Extract the [x, y] coordinate from the center of the cell holding the provided text.  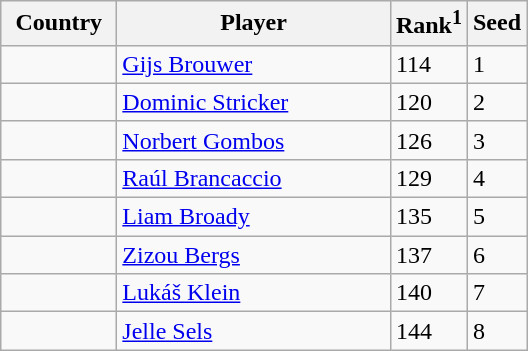
137 [428, 255]
Gijs Brouwer [254, 64]
4 [496, 178]
126 [428, 140]
Lukáš Klein [254, 293]
114 [428, 64]
1 [496, 64]
140 [428, 293]
120 [428, 102]
Liam Broady [254, 217]
Player [254, 24]
3 [496, 140]
Norbert Gombos [254, 140]
8 [496, 331]
135 [428, 217]
Raúl Brancaccio [254, 178]
Zizou Bergs [254, 255]
129 [428, 178]
Rank1 [428, 24]
7 [496, 293]
6 [496, 255]
Dominic Stricker [254, 102]
2 [496, 102]
Seed [496, 24]
Jelle Sels [254, 331]
Country [59, 24]
5 [496, 217]
144 [428, 331]
